Provide the [x, y] coordinate of the cell's center where the given text is located.  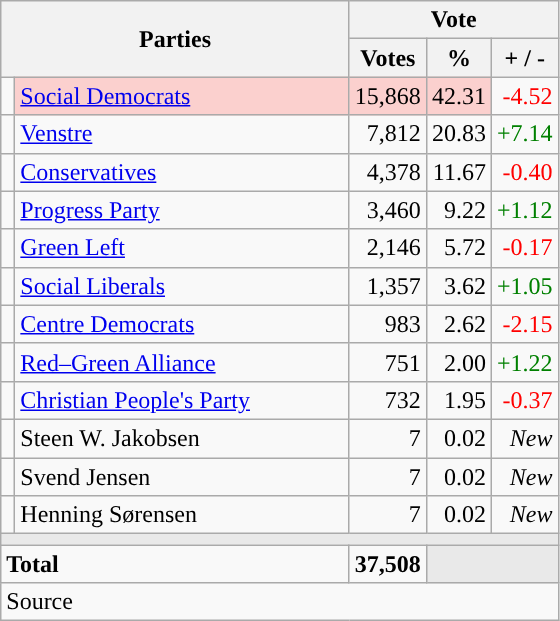
2.62 [458, 324]
Green Left [182, 248]
2.00 [458, 362]
Social Democrats [182, 96]
4,378 [388, 172]
Henning Sørensen [182, 515]
-0.37 [524, 400]
+1.12 [524, 210]
Venstre [182, 134]
-0.17 [524, 248]
3,460 [388, 210]
Steen W. Jakobsen [182, 438]
+ / - [524, 58]
-4.52 [524, 96]
+7.14 [524, 134]
-0.40 [524, 172]
Source [280, 602]
Votes [388, 58]
+1.22 [524, 362]
2,146 [388, 248]
7,812 [388, 134]
Vote [454, 20]
Centre Democrats [182, 324]
1,357 [388, 286]
15,868 [388, 96]
9.22 [458, 210]
42.31 [458, 96]
751 [388, 362]
Conservatives [182, 172]
Social Liberals [182, 286]
732 [388, 400]
37,508 [388, 564]
Parties [176, 39]
Progress Party [182, 210]
5.72 [458, 248]
-2.15 [524, 324]
Red–Green Alliance [182, 362]
% [458, 58]
Svend Jensen [182, 477]
Christian People's Party [182, 400]
11.67 [458, 172]
3.62 [458, 286]
1.95 [458, 400]
20.83 [458, 134]
+1.05 [524, 286]
983 [388, 324]
Total [176, 564]
